Detect which cell encompasses the target text, then output its (x, y) center coordinate. 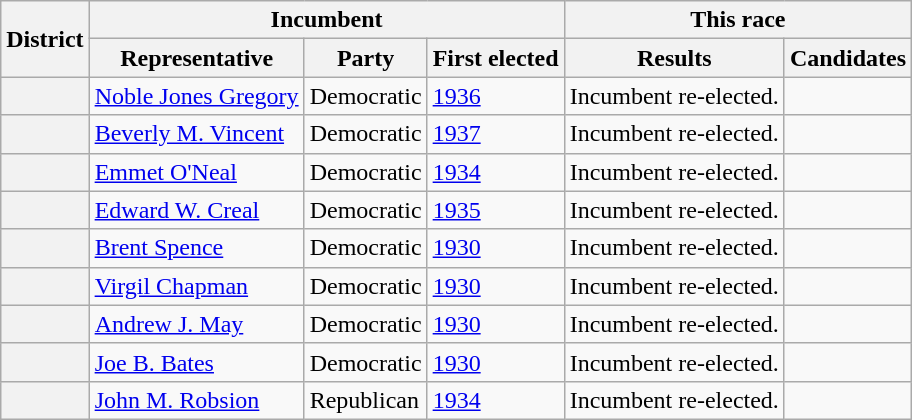
Brent Spence (196, 248)
Candidates (848, 58)
Edward W. Creal (196, 210)
Joe B. Bates (196, 362)
Andrew J. May (196, 324)
Virgil Chapman (196, 286)
This race (738, 20)
1935 (496, 210)
First elected (496, 58)
Results (674, 58)
Noble Jones Gregory (196, 96)
Representative (196, 58)
Incumbent (326, 20)
District (45, 39)
Republican (366, 400)
John M. Robsion (196, 400)
Party (366, 58)
1936 (496, 96)
Beverly M. Vincent (196, 134)
1937 (496, 134)
Emmet O'Neal (196, 172)
